Locate the cell with the specified text and output its (X, Y) center coordinate. 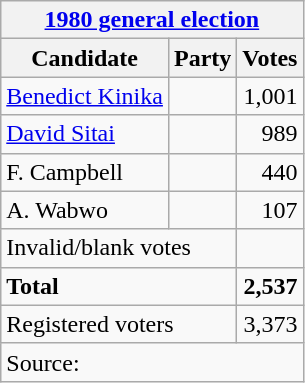
A. Wabwo (85, 210)
Registered voters (119, 324)
Source: (152, 362)
Total (119, 286)
Invalid/blank votes (119, 248)
2,537 (270, 286)
107 (270, 210)
1980 general election (152, 20)
440 (270, 172)
Candidate (85, 58)
F. Campbell (85, 172)
Votes (270, 58)
989 (270, 134)
Benedict Kinika (85, 96)
1,001 (270, 96)
David Sitai (85, 134)
3,373 (270, 324)
Party (202, 58)
